Pinpoint the cell where the given text exists, returning its (x, y) midpoint coordinate. 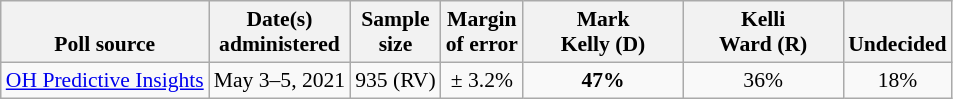
Marginof error (482, 32)
OH Predictive Insights (105, 80)
Poll source (105, 32)
Date(s)administered (280, 32)
± 3.2% (482, 80)
935 (RV) (396, 80)
18% (897, 80)
36% (763, 80)
MarkKelly (D) (603, 32)
Samplesize (396, 32)
May 3–5, 2021 (280, 80)
KelliWard (R) (763, 32)
47% (603, 80)
Undecided (897, 32)
